Extract the (X, Y) coordinate from the center of the cell holding the provided text.  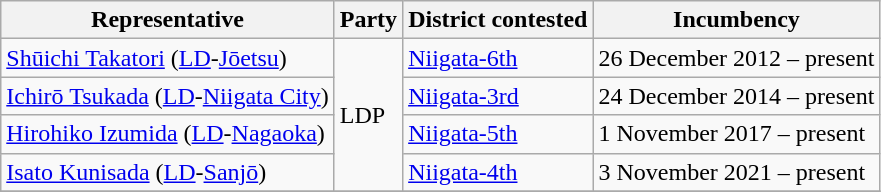
Ichirō Tsukada (LD-Niigata City) (168, 96)
LDP (368, 115)
Hirohiko Izumida (LD-Nagaoka) (168, 134)
District contested (498, 20)
Shūichi Takatori (LD-Jōetsu) (168, 58)
Niigata-3rd (498, 96)
Niigata-4th (498, 172)
Niigata-6th (498, 58)
1 November 2017 – present (736, 134)
Isato Kunisada (LD-Sanjō) (168, 172)
Party (368, 20)
26 December 2012 – present (736, 58)
Niigata-5th (498, 134)
24 December 2014 – present (736, 96)
3 November 2021 – present (736, 172)
Representative (168, 20)
Incumbency (736, 20)
